Scan for the cell matching the given text and deliver its [x, y] coordinate at center. 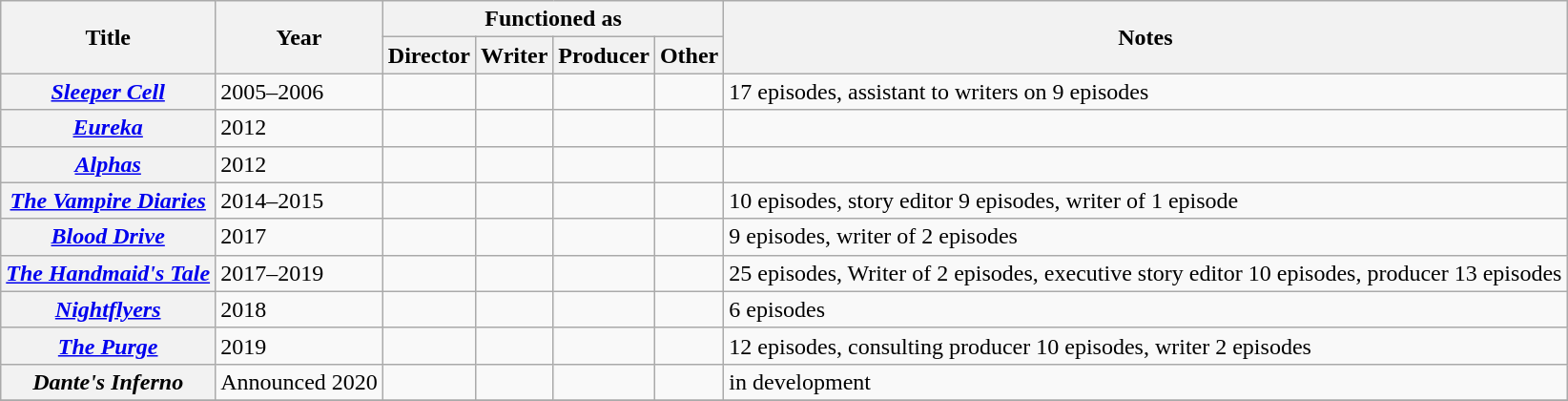
Notes [1145, 37]
Writer [515, 55]
Title [109, 37]
Alphas [109, 164]
2018 [299, 309]
2014–2015 [299, 200]
Producer [605, 55]
Other [689, 55]
9 episodes, writer of 2 episodes [1145, 237]
The Purge [109, 346]
Sleeper Cell [109, 92]
Functioned as [553, 19]
17 episodes, assistant to writers on 9 episodes [1145, 92]
6 episodes [1145, 309]
Director [429, 55]
10 episodes, story editor 9 episodes, writer of 1 episode [1145, 200]
2017–2019 [299, 273]
Blood Drive [109, 237]
2005–2006 [299, 92]
Dante's Inferno [109, 382]
The Handmaid's Tale [109, 273]
Eureka [109, 128]
Nightflyers [109, 309]
Year [299, 37]
The Vampire Diaries [109, 200]
12 episodes, consulting producer 10 episodes, writer 2 episodes [1145, 346]
25 episodes, Writer of 2 episodes, executive story editor 10 episodes, producer 13 episodes [1145, 273]
2017 [299, 237]
Announced 2020 [299, 382]
2019 [299, 346]
in development [1145, 382]
